Detect which cell encompasses the target text, then output its [X, Y] center coordinate. 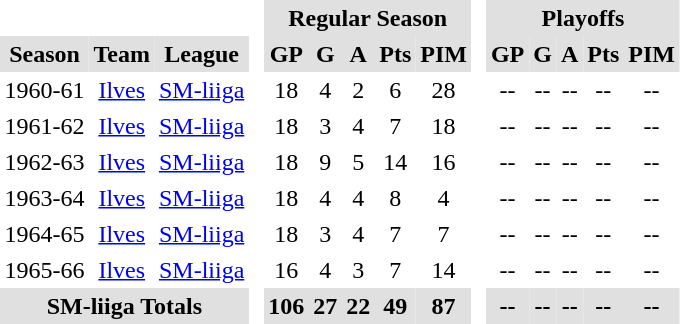
87 [444, 306]
28 [444, 90]
2 [358, 90]
9 [326, 162]
Team [122, 54]
106 [286, 306]
League [201, 54]
Season [44, 54]
1962-63 [44, 162]
8 [396, 198]
1963-64 [44, 198]
1961-62 [44, 126]
Regular Season [368, 18]
SM-liiga Totals [124, 306]
6 [396, 90]
Playoffs [582, 18]
1965-66 [44, 270]
22 [358, 306]
1964-65 [44, 234]
49 [396, 306]
5 [358, 162]
27 [326, 306]
1960-61 [44, 90]
